Capture the cell that displays the provided text and extract its [x, y] central coordinate. 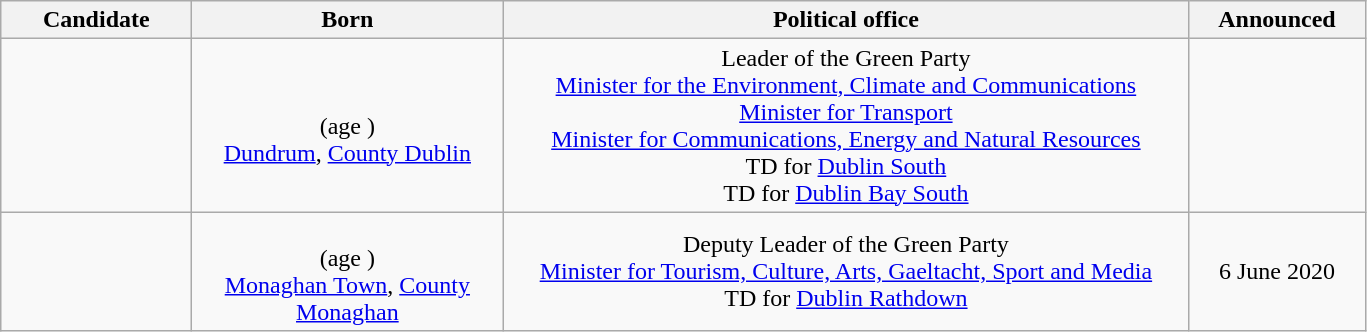
Announced [1277, 20]
Deputy Leader of the Green Party Minister for Tourism, Culture, Arts, Gaeltacht, Sport and Media TD for Dublin Rathdown [846, 272]
(age ) Monaghan Town, County Monaghan [348, 272]
Born [348, 20]
Political office [846, 20]
Candidate [96, 20]
(age )Dundrum, County Dublin [348, 126]
6 June 2020 [1277, 272]
